Detect which cell encompasses the target text, then output its [x, y] center coordinate. 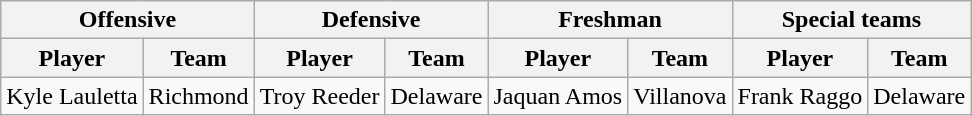
Special teams [852, 20]
Defensive [371, 20]
Freshman [610, 20]
Kyle Lauletta [72, 96]
Richmond [198, 96]
Troy Reeder [320, 96]
Offensive [128, 20]
Jaquan Amos [558, 96]
Frank Raggo [800, 96]
Villanova [680, 96]
